Locate the cell with the specified text and output its [X, Y] center coordinate. 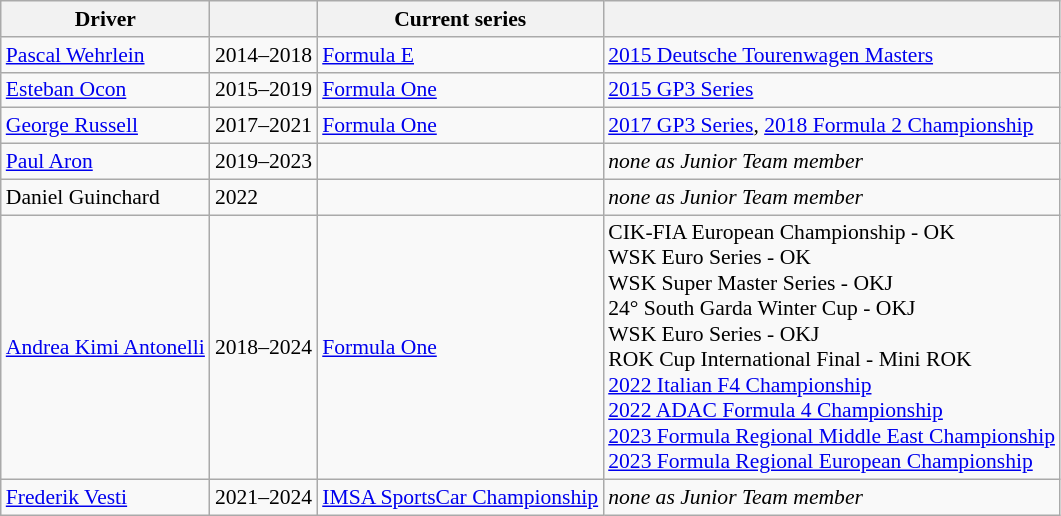
Andrea Kimi Antonelli [106, 348]
Frederik Vesti [106, 498]
George Russell [106, 126]
Driver [106, 19]
Pascal Wehrlein [106, 55]
2017 GP3 Series, 2018 Formula 2 Championship [832, 126]
2022 [264, 197]
IMSA SportsCar Championship [460, 498]
Daniel Guinchard [106, 197]
Formula E [460, 55]
Current series [460, 19]
2019–2023 [264, 162]
2018–2024 [264, 348]
2021–2024 [264, 498]
Paul Aron [106, 162]
Esteban Ocon [106, 90]
2015 Deutsche Tourenwagen Masters [832, 55]
2015 GP3 Series [832, 90]
2017–2021 [264, 126]
2014–2018 [264, 55]
2015–2019 [264, 90]
